Identify which cell holds the provided text, then report its [X, Y] central coordinate. 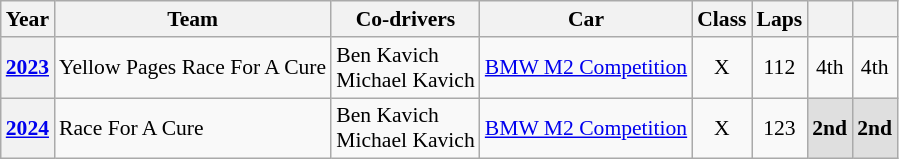
Class [722, 19]
Year [28, 19]
Race For A Cure [192, 128]
Yellow Pages Race For A Cure [192, 68]
2023 [28, 68]
123 [780, 128]
Co-drivers [406, 19]
Team [192, 19]
2024 [28, 128]
Car [586, 19]
112 [780, 68]
Laps [780, 19]
